Find where the given text appears and provide that cell's center as (X, Y) coordinate. 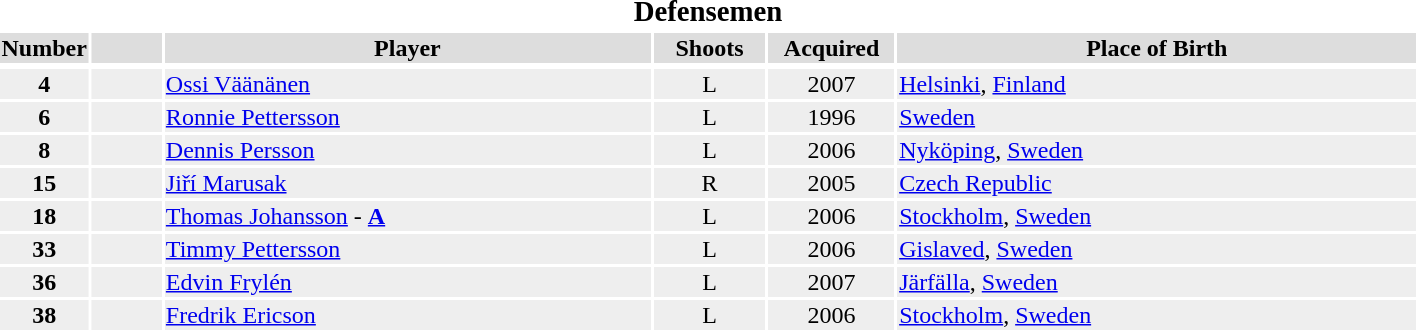
36 (44, 282)
Fredrik Ericson (407, 315)
R (709, 183)
Thomas Johansson - A (407, 216)
Ossi Väänänen (407, 84)
Number (44, 48)
Dennis Persson (407, 150)
15 (44, 183)
Timmy Pettersson (407, 249)
Czech Republic (1157, 183)
2005 (832, 183)
38 (44, 315)
Gislaved, Sweden (1157, 249)
1996 (832, 117)
6 (44, 117)
18 (44, 216)
4 (44, 84)
Jiří Marusak (407, 183)
Järfälla, Sweden (1157, 282)
Edvin Frylén (407, 282)
Nyköping, Sweden (1157, 150)
Shoots (709, 48)
Place of Birth (1157, 48)
Helsinki, Finland (1157, 84)
Ronnie Pettersson (407, 117)
Sweden (1157, 117)
33 (44, 249)
Player (407, 48)
Acquired (832, 48)
8 (44, 150)
